Determine the (X, Y) coordinate at the center of the cell enclosing the given text.  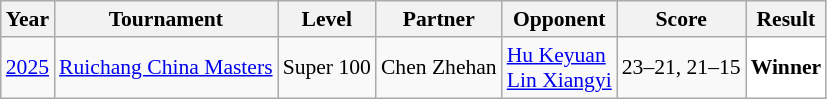
23–21, 21–15 (682, 68)
Result (786, 19)
Level (327, 19)
Ruichang China Masters (166, 68)
Score (682, 19)
Super 100 (327, 68)
Hu Keyuan Lin Xiangyi (560, 68)
Chen Zhehan (439, 68)
Year (28, 19)
Winner (786, 68)
Opponent (560, 19)
2025 (28, 68)
Partner (439, 19)
Tournament (166, 19)
